Search for the cell housing the specified text and yield its [X, Y] center coordinate. 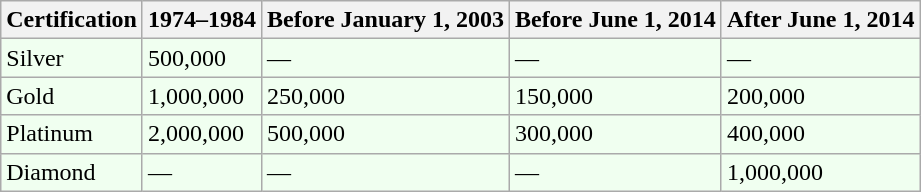
Before January 1, 2003 [385, 20]
1974–1984 [202, 20]
200,000 [820, 96]
After June 1, 2014 [820, 20]
Gold [72, 96]
Certification [72, 20]
400,000 [820, 134]
250,000 [385, 96]
Before June 1, 2014 [615, 20]
Silver [72, 58]
2,000,000 [202, 134]
Diamond [72, 172]
300,000 [615, 134]
Platinum [72, 134]
150,000 [615, 96]
